Scan for the cell matching the given text and deliver its [x, y] coordinate at center. 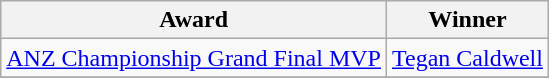
Winner [467, 20]
ANZ Championship Grand Final MVP [194, 58]
Award [194, 20]
Tegan Caldwell [467, 58]
